Return the [x, y] coordinate for the center point of the cell that contains the specified text.  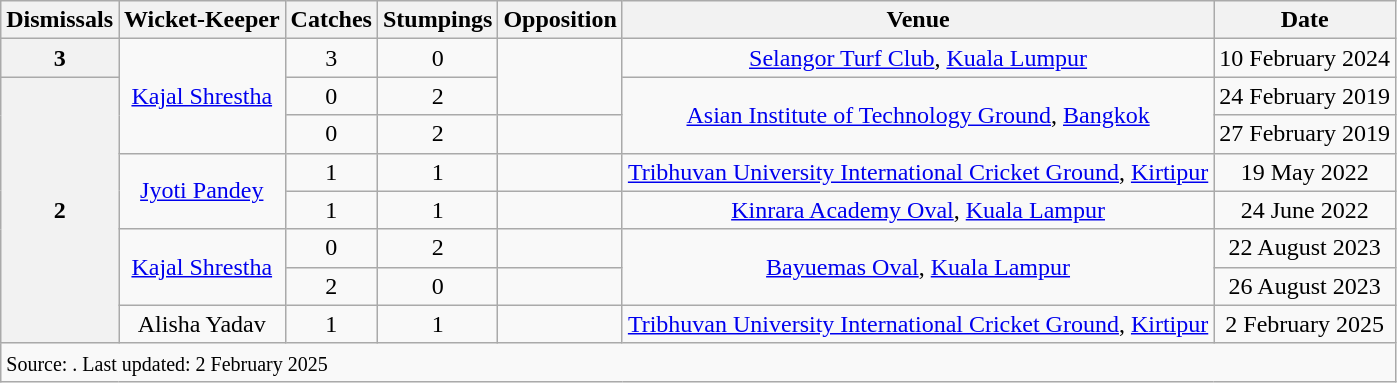
2 February 2025 [1305, 324]
Dismissals [60, 20]
Venue [918, 20]
Source: . Last updated: 2 February 2025 [698, 362]
Bayuemas Oval, Kuala Lampur [918, 267]
Catches [331, 20]
24 February 2019 [1305, 96]
Kinrara Academy Oval, Kuala Lampur [918, 210]
Asian Institute of Technology Ground, Bangkok [918, 115]
27 February 2019 [1305, 134]
Wicket-Keeper [202, 20]
10 February 2024 [1305, 58]
24 June 2022 [1305, 210]
Alisha Yadav [202, 324]
Date [1305, 20]
Selangor Turf Club, Kuala Lumpur [918, 58]
19 May 2022 [1305, 172]
Stumpings [437, 20]
26 August 2023 [1305, 286]
22 August 2023 [1305, 248]
Jyoti Pandey [202, 191]
Opposition [560, 20]
